Determine the (x, y) coordinate at the center of the cell enclosing the given text.  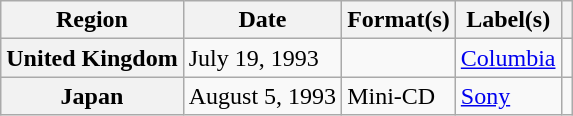
July 19, 1993 (262, 58)
Region (92, 20)
United Kingdom (92, 58)
Sony (508, 96)
Columbia (508, 58)
Date (262, 20)
Mini-CD (399, 96)
Format(s) (399, 20)
Label(s) (508, 20)
Japan (92, 96)
August 5, 1993 (262, 96)
